Search for the cell housing the specified text and yield its [x, y] center coordinate. 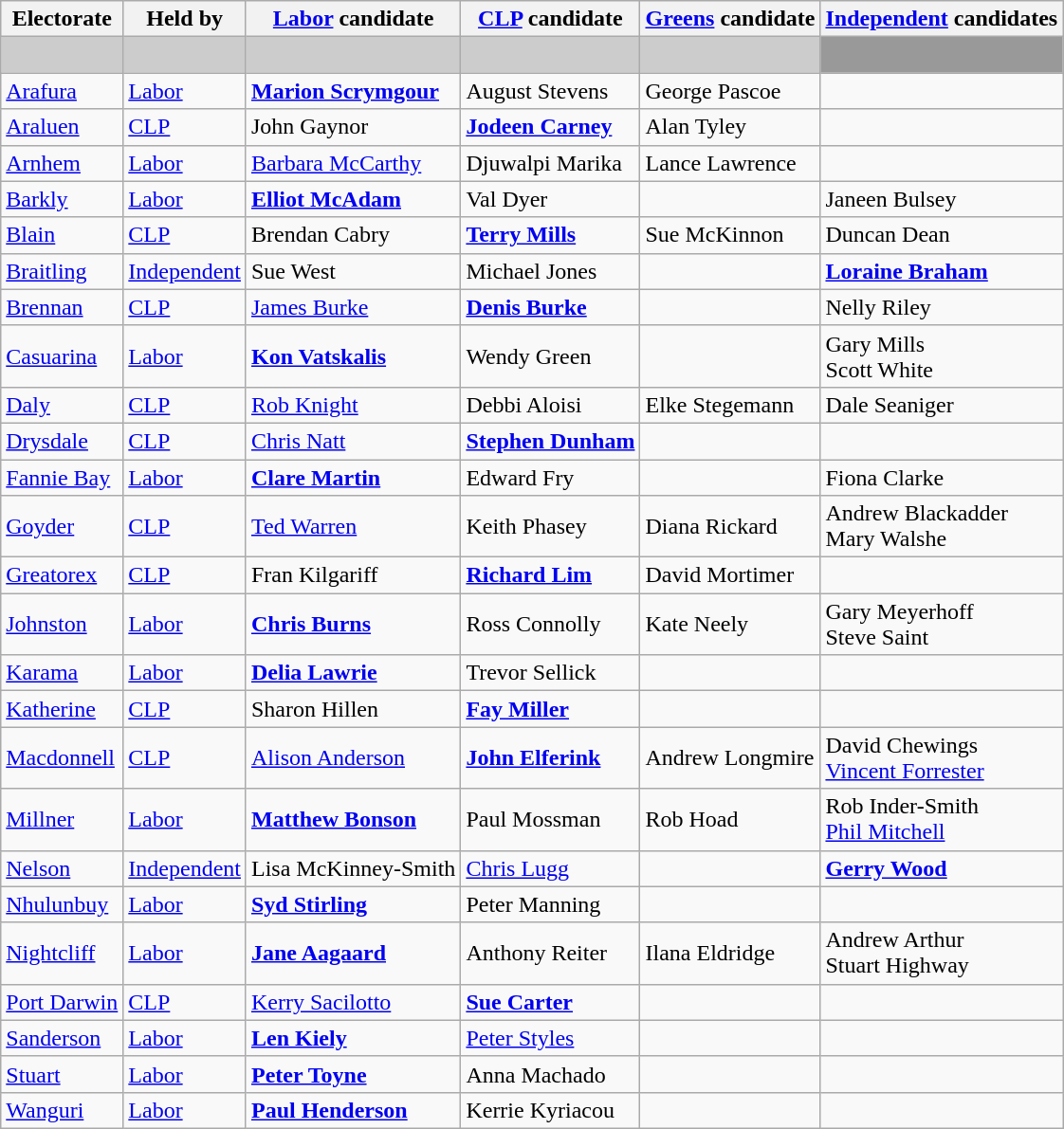
Duncan Dean [942, 235]
Johnston [63, 624]
Djuwalpi Marika [550, 163]
John Gaynor [353, 127]
Janeen Bulsey [942, 199]
Marion Scrymgour [353, 91]
John Elferink [550, 758]
Anthony Reiter [550, 954]
David Mortimer [730, 575]
Drysdale [63, 441]
Rob Inder-SmithPhil Mitchell [942, 819]
Keith Phasey [550, 527]
Chris Lugg [550, 868]
Nightcliff [63, 954]
Held by [185, 19]
Andrew ArthurStuart Highway [942, 954]
Fay Miller [550, 709]
Electorate [63, 19]
Jane Aagaard [353, 954]
Clare Martin [353, 477]
Edward Fry [550, 477]
Katherine [63, 709]
Nelly Riley [942, 307]
Daly [63, 405]
Richard Lim [550, 575]
Elke Stegemann [730, 405]
Debbi Aloisi [550, 405]
Arafura [63, 91]
Gary MeyerhoffSteve Saint [942, 624]
Stephen Dunham [550, 441]
Ilana Eldridge [730, 954]
Rob Knight [353, 405]
Kerrie Kyriacou [550, 1110]
Kerry Sacilotto [353, 1002]
Sanderson [63, 1038]
Terry Mills [550, 235]
Sue West [353, 271]
Chris Natt [353, 441]
Casuarina [63, 356]
Lisa McKinney-Smith [353, 868]
Jodeen Carney [550, 127]
James Burke [353, 307]
Wendy Green [550, 356]
Michael Jones [550, 271]
Dale Seaniger [942, 405]
Andrew Longmire [730, 758]
Nhulunbuy [63, 904]
Fannie Bay [63, 477]
Nelson [63, 868]
Sue Carter [550, 1002]
Loraine Braham [942, 271]
George Pascoe [730, 91]
Len Kiely [353, 1038]
Andrew BlackadderMary Walshe [942, 527]
Ross Connolly [550, 624]
Alan Tyley [730, 127]
Independent candidates [942, 19]
Millner [63, 819]
Sharon Hillen [353, 709]
August Stevens [550, 91]
Arnhem [63, 163]
Peter Styles [550, 1038]
Matthew Bonson [353, 819]
Brennan [63, 307]
Ted Warren [353, 527]
Karama [63, 673]
Araluen [63, 127]
Sue McKinnon [730, 235]
Kate Neely [730, 624]
Paul Henderson [353, 1110]
Greatorex [63, 575]
Delia Lawrie [353, 673]
Greens candidate [730, 19]
Labor candidate [353, 19]
Kon Vatskalis [353, 356]
Stuart [63, 1074]
Chris Burns [353, 624]
Syd Stirling [353, 904]
Gerry Wood [942, 868]
Diana Rickard [730, 527]
Rob Hoad [730, 819]
Peter Toyne [353, 1074]
Gary MillsScott White [942, 356]
Fiona Clarke [942, 477]
Barkly [63, 199]
Elliot McAdam [353, 199]
Port Darwin [63, 1002]
Trevor Sellick [550, 673]
Fran Kilgariff [353, 575]
Lance Lawrence [730, 163]
Alison Anderson [353, 758]
Denis Burke [550, 307]
Paul Mossman [550, 819]
Wanguri [63, 1110]
Peter Manning [550, 904]
Goyder [63, 527]
David ChewingsVincent Forrester [942, 758]
CLP candidate [550, 19]
Macdonnell [63, 758]
Brendan Cabry [353, 235]
Anna Machado [550, 1074]
Braitling [63, 271]
Val Dyer [550, 199]
Barbara McCarthy [353, 163]
Blain [63, 235]
